Extract the [X, Y] coordinate from the center of the cell holding the provided text.  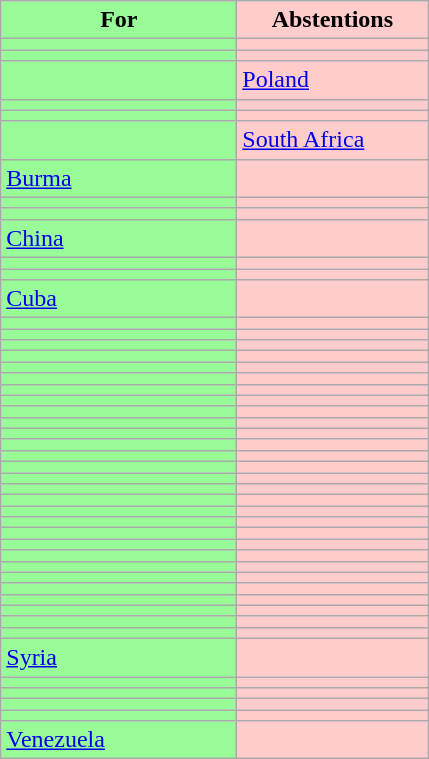
Venezuela [119, 740]
Abstentions [332, 20]
China [119, 238]
South Africa [332, 140]
Cuba [119, 299]
For [119, 20]
Syria [119, 657]
Burma [119, 178]
Poland [332, 80]
